Determine the (x, y) coordinate at the center of the cell enclosing the given text.  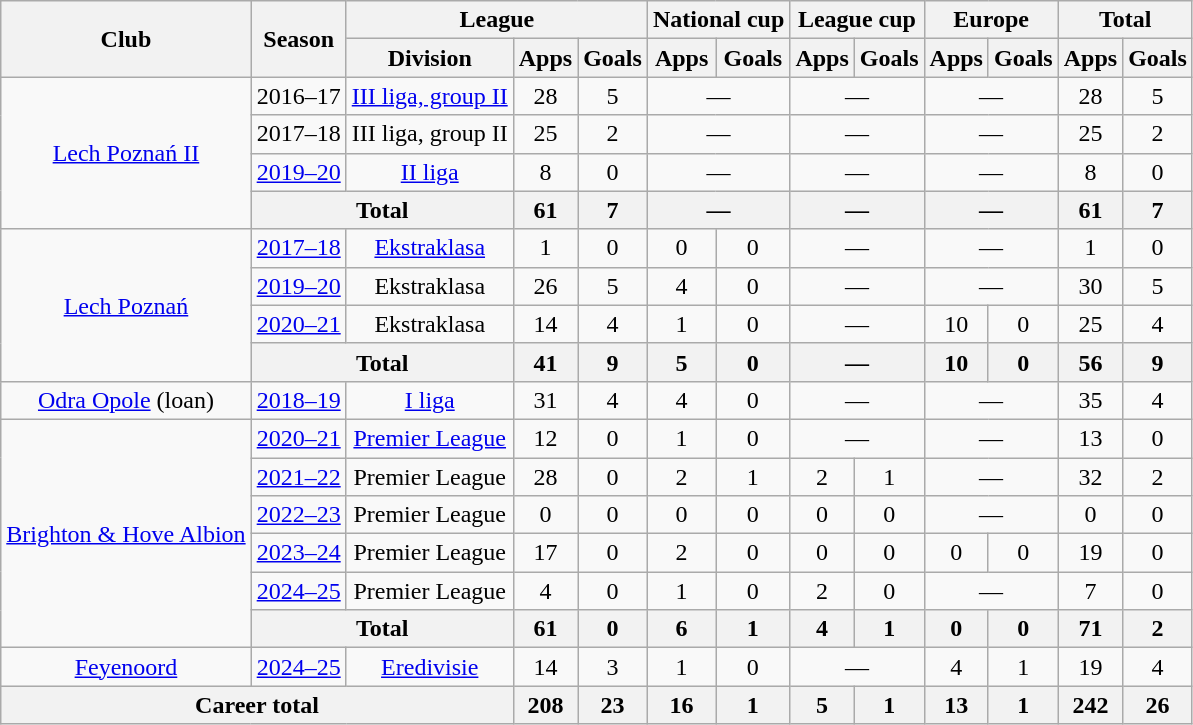
Eredivisie (430, 667)
2016–17 (298, 96)
2023–24 (298, 553)
Lech Poznań II (126, 153)
32 (1090, 477)
League cup (857, 20)
208 (545, 705)
Season (298, 39)
Europe (991, 20)
Lech Poznań (126, 305)
35 (1090, 400)
Club (126, 39)
41 (545, 362)
17 (545, 553)
71 (1090, 629)
242 (1090, 705)
Career total (257, 705)
2018–19 (298, 400)
6 (681, 629)
23 (613, 705)
II liga (430, 172)
Division (430, 58)
League (496, 20)
Feyenoord (126, 667)
31 (545, 400)
12 (545, 438)
30 (1090, 286)
Brighton & Hove Albion (126, 533)
2021–22 (298, 477)
I liga (430, 400)
16 (681, 705)
National cup (718, 20)
3 (613, 667)
Odra Opole (loan) (126, 400)
56 (1090, 362)
2022–23 (298, 515)
